Locate the cell with the specified text and output its (X, Y) center coordinate. 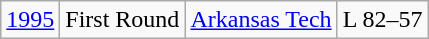
L 82–57 (382, 20)
Arkansas Tech (261, 20)
First Round (122, 20)
1995 (30, 20)
